From the cell containing the given text, extract its center point as (x, y) coordinate. 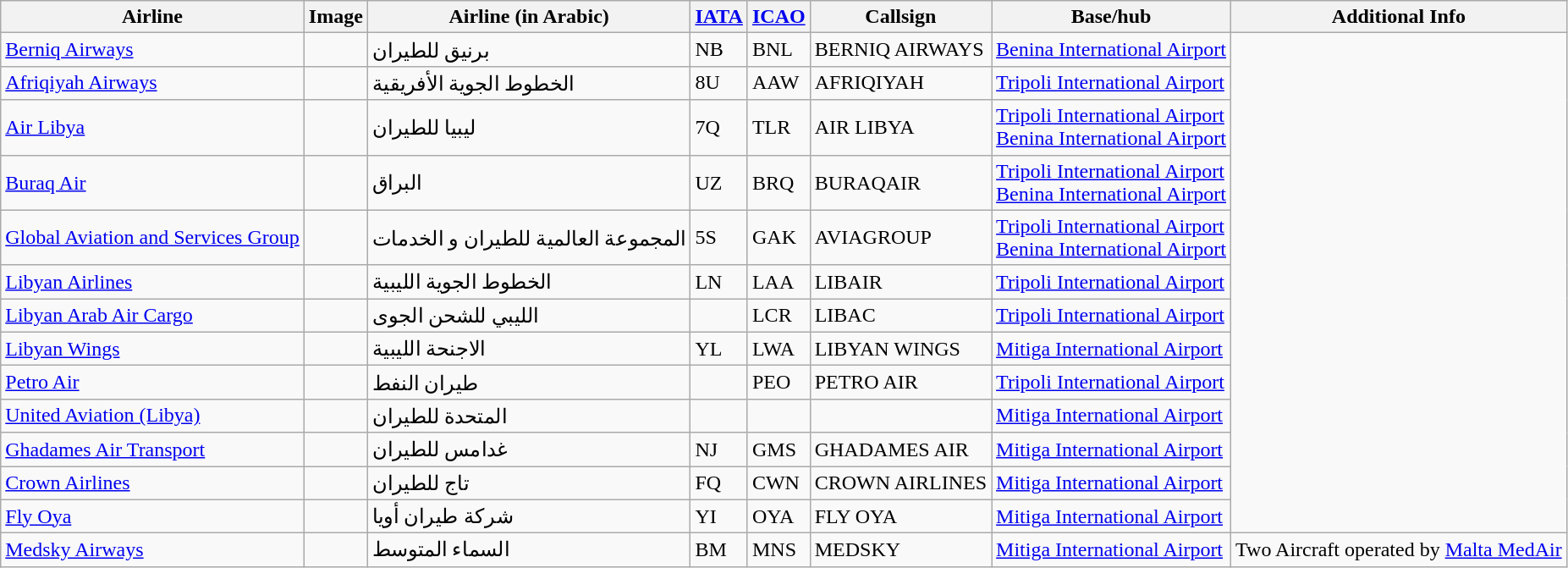
MNS (778, 550)
تاج للطيران (529, 483)
BERNIQ AIRWAYS (900, 50)
البراق (529, 183)
Image (335, 17)
TLR (778, 127)
BRQ (778, 183)
LN (719, 282)
MEDSKY (900, 550)
شركة طيران أويا (529, 516)
NB (719, 50)
المتحدة للطيران (529, 416)
UZ (719, 183)
Callsign (900, 17)
ICAO (778, 17)
AAW (778, 83)
غدامس للطيران (529, 449)
Airline (152, 17)
Crown Airlines (152, 483)
OYA (778, 516)
الاجنحة الليبية (529, 349)
AIR LIBYA (900, 127)
AFRIQIYAH (900, 83)
YI (719, 516)
BURAQAIR (900, 183)
FLY OYA (900, 516)
Buraq Air (152, 183)
AVIAGROUP (900, 237)
Benina International Airport (1112, 50)
5S (719, 237)
PEO (778, 383)
LIBAIR (900, 282)
Airline (in Arabic) (529, 17)
برنيق للطيران (529, 50)
PETRO AIR (900, 383)
المجموعة العالمية للطيران و الخدمات (529, 237)
Libyan Arab Air Cargo (152, 316)
Fly Oya (152, 516)
Ghadames Air Transport (152, 449)
Berniq Airways (152, 50)
Global Aviation and Services Group (152, 237)
Base/hub (1112, 17)
Afriqiyah Airways (152, 83)
BM (719, 550)
LIBAC (900, 316)
Petro Air (152, 383)
Medsky Airways (152, 550)
LAA (778, 282)
LIBYAN WINGS (900, 349)
Air Libya (152, 127)
8U (719, 83)
Libyan Airlines (152, 282)
LCR (778, 316)
7Q (719, 127)
الليبي للشحن الجوى (529, 316)
Two Aircraft operated by Malta MedAir (1400, 550)
FQ (719, 483)
CWN (778, 483)
United Aviation (Libya) (152, 416)
YL (719, 349)
IATA (719, 17)
GAK (778, 237)
الخطوط الجوية الأفريقية (529, 83)
Libyan Wings (152, 349)
ليبيا للطيران (529, 127)
NJ (719, 449)
طيران النفط (529, 383)
Additional Info (1400, 17)
CROWN AIRLINES (900, 483)
السماء المتوسط (529, 550)
LWA (778, 349)
GHADAMES AIR (900, 449)
BNL (778, 50)
الخطوط الجوية الليبية (529, 282)
GMS (778, 449)
